Provide the [x, y] coordinate of the cell's center where the given text is located.  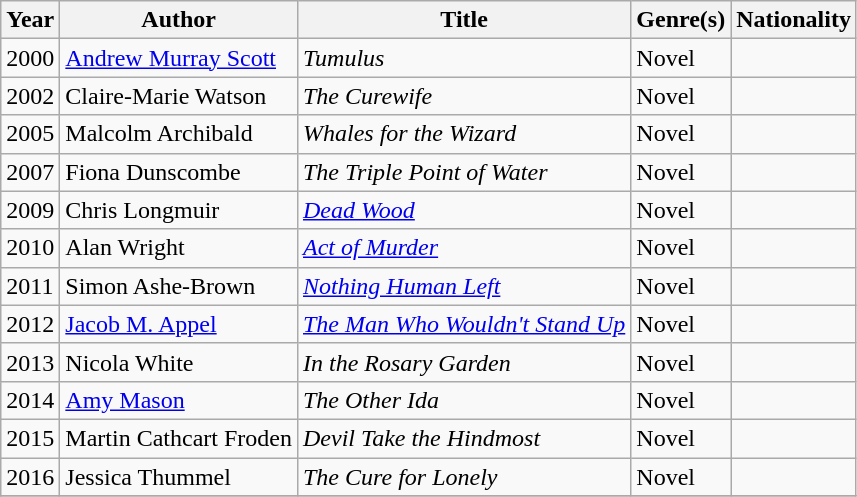
Chris Longmuir [179, 210]
2002 [30, 96]
Simon Ashe-Brown [179, 286]
2011 [30, 286]
Title [464, 20]
Dead Wood [464, 210]
Act of Murder [464, 248]
Andrew Murray Scott [179, 58]
The Other Ida [464, 400]
Author [179, 20]
Malcolm Archibald [179, 134]
Fiona Dunscombe [179, 172]
Genre(s) [681, 20]
The Curewife [464, 96]
2012 [30, 324]
The Cure for Lonely [464, 477]
2013 [30, 362]
The Man Who Wouldn't Stand Up [464, 324]
Alan Wright [179, 248]
2009 [30, 210]
2005 [30, 134]
2000 [30, 58]
Martin Cathcart Froden [179, 438]
Amy Mason [179, 400]
Year [30, 20]
Tumulus [464, 58]
2010 [30, 248]
2007 [30, 172]
Whales for the Wizard [464, 134]
Jacob M. Appel [179, 324]
Jessica Thummel [179, 477]
Nothing Human Left [464, 286]
Devil Take the Hindmost [464, 438]
The Triple Point of Water [464, 172]
In the Rosary Garden [464, 362]
2014 [30, 400]
Nationality [794, 20]
Claire-Marie Watson [179, 96]
Nicola White [179, 362]
2015 [30, 438]
2016 [30, 477]
